Find where the given text appears and provide that cell's center as (X, Y) coordinate. 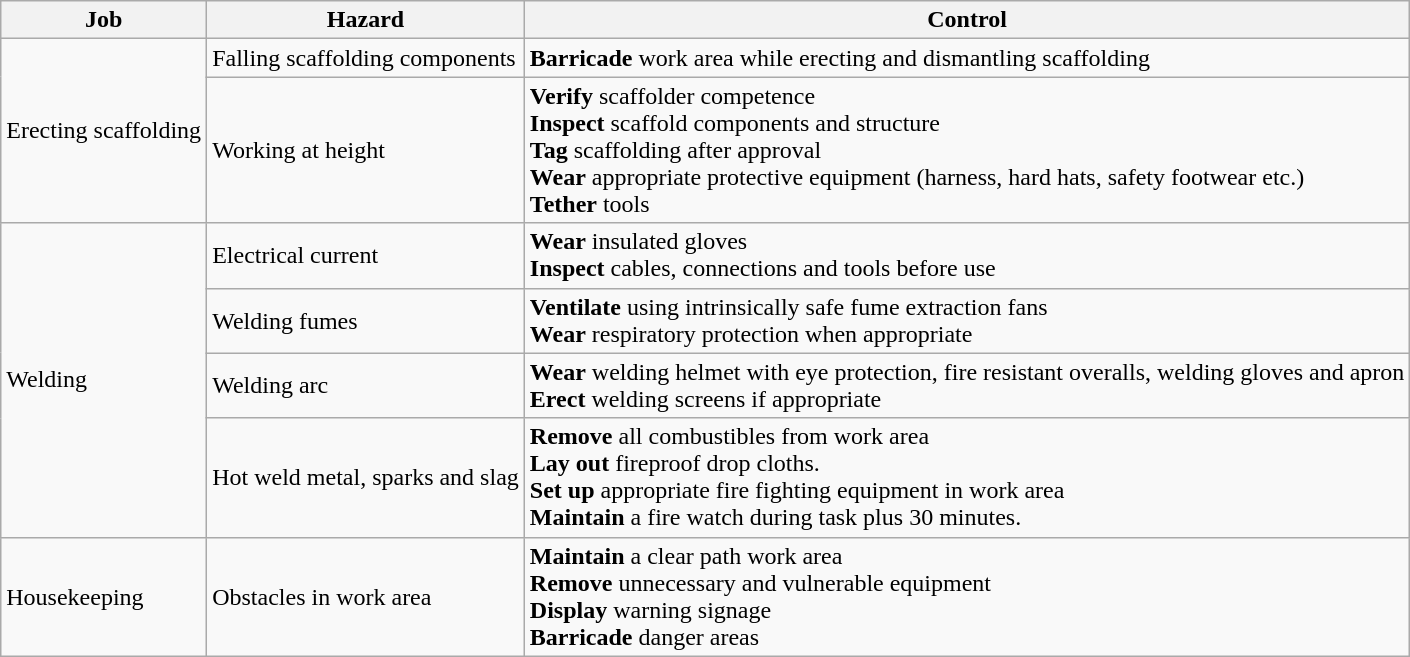
Ventilate using intrinsically safe fume extraction fans Wear respiratory protection when appropriate (966, 320)
Control (966, 20)
Electrical current (366, 256)
Housekeeping (104, 596)
Hazard (366, 20)
Falling scaffolding components (366, 58)
Maintain a clear path work area Remove unnecessary and vulnerable equipment Display warning signage Barricade danger areas (966, 596)
Welding arc (366, 386)
Wear insulated gloves Inspect cables, connections and tools before use (966, 256)
Barricade work area while erecting and dismantling scaffolding (966, 58)
Working at height (366, 150)
Welding fumes (366, 320)
Hot weld metal, sparks and slag (366, 478)
Job (104, 20)
Obstacles in work area (366, 596)
Wear welding helmet with eye protection, fire resistant overalls, welding gloves and apronErect welding screens if appropriate (966, 386)
Erecting scaffolding (104, 131)
Welding (104, 380)
